Extract the (X, Y) coordinate from the center of the cell holding the provided text.  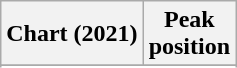
Chart (2021) (72, 34)
Peakposition (189, 34)
